Return the (x, y) coordinate for the center point of the cell that contains the specified text.  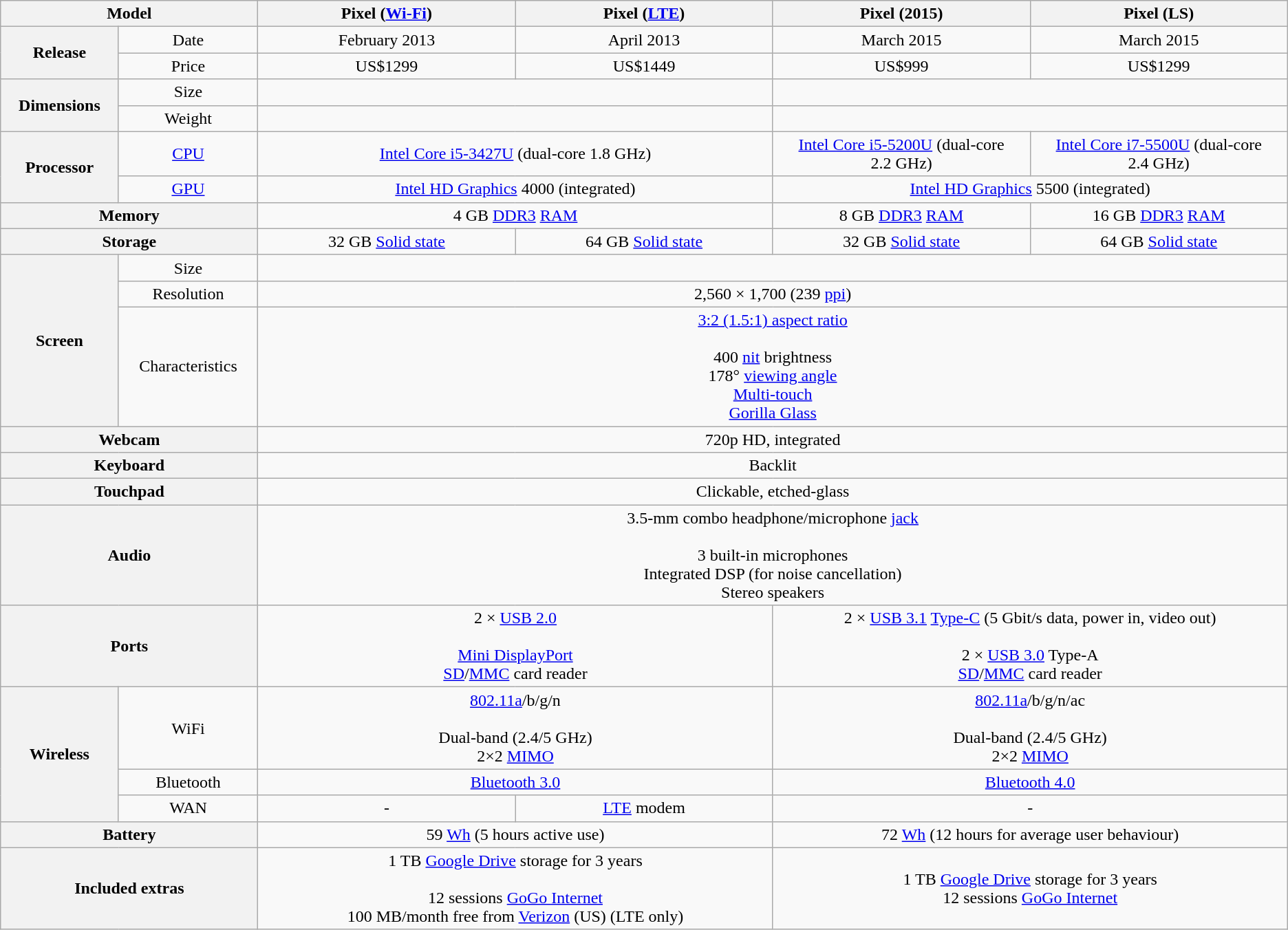
Intel Core i5-5200U (dual-core 2.2 GHz) (901, 154)
2,560 × 1,700 (239 ppi) (773, 294)
Clickable, etched-glass (773, 492)
1 TB Google Drive storage for 3 years12 sessions GoGo Internet (1030, 889)
Pixel (Wi-Fi) (387, 14)
Keyboard (129, 466)
April 2013 (644, 40)
Touchpad (129, 492)
802.11a/b/g/n/acDual-band (2.4/5 GHz) 2×2 MIMO (1030, 728)
Intel HD Graphics 4000 (integrated) (515, 189)
720p HD, integrated (773, 440)
Weight (189, 118)
Wireless (59, 754)
Processor (59, 166)
16 GB DDR3 RAM (1159, 215)
Pixel (2015) (901, 14)
US$1449 (644, 66)
2 × USB 3.1 Type-C (5 Gbit/s data, power in, video out)2 × USB 3.0 Type-A SD/MMC card reader (1030, 647)
Price (189, 66)
Battery (129, 834)
Intel Core i7-5500U (dual-core 2.4 GHz) (1159, 154)
4 GB DDR3 RAM (515, 215)
Resolution (189, 294)
Bluetooth (189, 782)
1 TB Google Drive storage for 3 years12 sessions GoGo Internet 100 MB/month free from Verizon (US) (LTE only) (515, 889)
Pixel (LTE) (644, 14)
LTE modem (644, 808)
WAN (189, 808)
Screen (59, 340)
Date (189, 40)
Dimensions (59, 105)
Included extras (129, 889)
Bluetooth 3.0 (515, 782)
Backlit (773, 466)
Audio (129, 555)
Ports (129, 647)
Memory (129, 215)
GPU (189, 189)
Intel HD Graphics 5500 (integrated) (1030, 189)
Bluetooth 4.0 (1030, 782)
Model (129, 14)
Intel Core i5-3427U (dual-core 1.8 GHz) (515, 154)
Webcam (129, 440)
72 Wh (12 hours for average user behaviour) (1030, 834)
Characteristics (189, 366)
US$999 (901, 66)
WiFi (189, 728)
59 Wh (5 hours active use) (515, 834)
2 × USB 2.0Mini DisplayPort SD/MMC card reader (515, 647)
8 GB DDR3 RAM (901, 215)
3.5-mm combo headphone/microphone jack3 built-in microphones Integrated DSP (for noise cancellation) Stereo speakers (773, 555)
Release (59, 53)
3:2 (1.5:1) aspect ratio400 nit brightness 178° viewing angle Multi-touch Gorilla Glass (773, 366)
Storage (129, 241)
Pixel (LS) (1159, 14)
802.11a/b/g/nDual-band (2.4/5 GHz) 2×2 MIMO (515, 728)
CPU (189, 154)
February 2013 (387, 40)
